For the text-containing cell, return its midpoint in (X, Y) coordinate format. 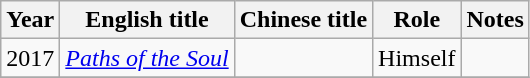
Himself (417, 58)
Year (30, 20)
Paths of the Soul (147, 58)
English title (147, 20)
Notes (495, 20)
2017 (30, 58)
Chinese title (303, 20)
Role (417, 20)
